Search for the cell housing the specified text and yield its [x, y] center coordinate. 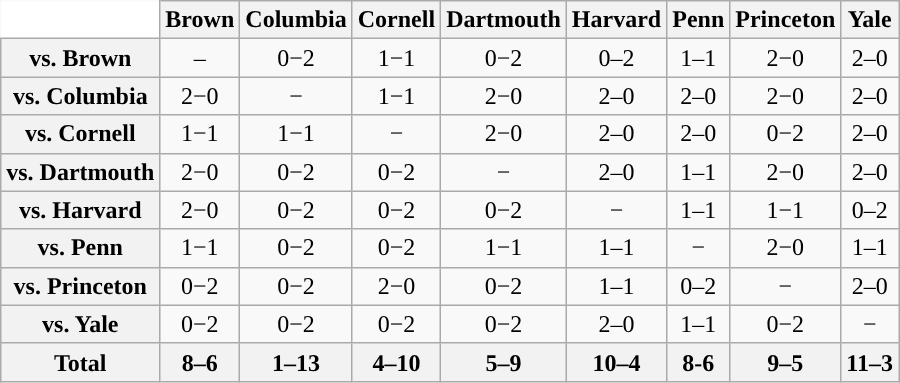
vs. Penn [80, 248]
– [200, 58]
Dartmouth [504, 20]
Total [80, 362]
vs. Princeton [80, 286]
Yale [870, 20]
vs. Cornell [80, 134]
8–6 [200, 362]
Penn [698, 20]
Princeton [786, 20]
Brown [200, 20]
Cornell [396, 20]
1–13 [296, 362]
vs. Columbia [80, 96]
4–10 [396, 362]
8-6 [698, 362]
10–4 [616, 362]
vs. Yale [80, 324]
vs. Brown [80, 58]
11–3 [870, 362]
vs. Dartmouth [80, 172]
5–9 [504, 362]
Harvard [616, 20]
9–5 [786, 362]
vs. Harvard [80, 210]
Columbia [296, 20]
